Scan for the cell matching the given text and deliver its (X, Y) coordinate at center. 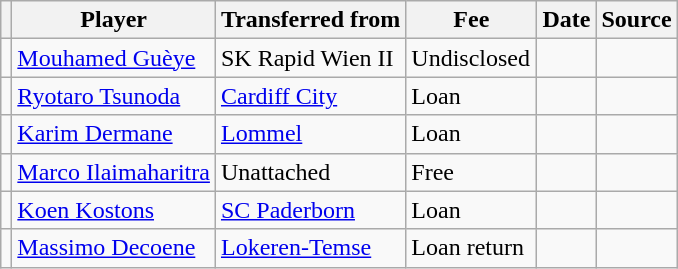
Lokeren-Temse (310, 248)
Unattached (310, 172)
Cardiff City (310, 96)
Date (566, 20)
Source (636, 20)
Massimo Decoene (114, 248)
Mouhamed Guèye (114, 58)
Free (472, 172)
Koen Kostons (114, 210)
Transferred from (310, 20)
Fee (472, 20)
Undisclosed (472, 58)
Marco Ilaimaharitra (114, 172)
SC Paderborn (310, 210)
Loan return (472, 248)
SK Rapid Wien II (310, 58)
Ryotaro Tsunoda (114, 96)
Karim Dermane (114, 134)
Player (114, 20)
Lommel (310, 134)
